Determine the [X, Y] coordinate at the center of the cell enclosing the given text.  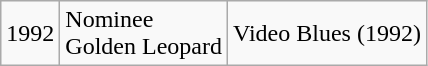
1992 [30, 34]
NomineeGolden Leopard [144, 34]
Video Blues (1992) [326, 34]
